Output the (x, y) coordinate of the center of the cell containing the given text.  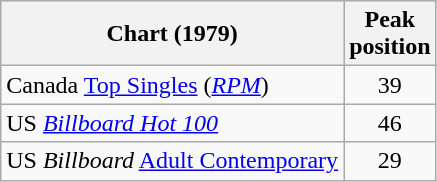
US Billboard Hot 100 (172, 123)
29 (390, 161)
Chart (1979) (172, 34)
39 (390, 85)
Peakposition (390, 34)
Canada Top Singles (RPM) (172, 85)
US Billboard Adult Contemporary (172, 161)
46 (390, 123)
